Identify which cell holds the provided text, then report its (X, Y) central coordinate. 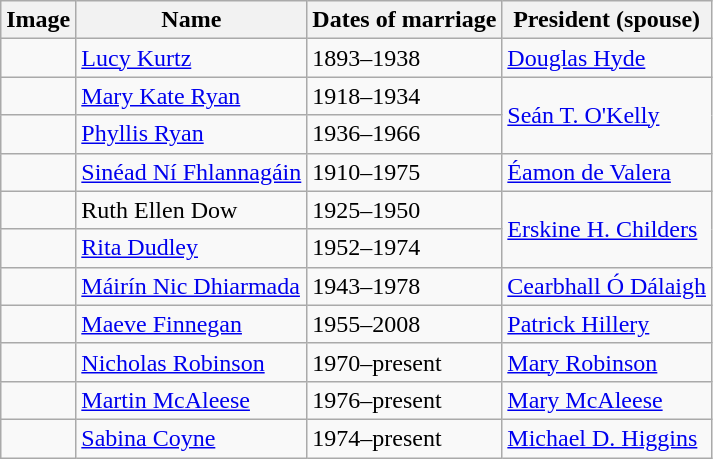
Nicholas Robinson (192, 362)
Mary Kate Ryan (192, 96)
1970–present (404, 362)
1952–1974 (404, 248)
Ruth Ellen Dow (192, 210)
1943–1978 (404, 286)
Mary Robinson (607, 362)
1910–1975 (404, 172)
1955–2008 (404, 324)
1925–1950 (404, 210)
Phyllis Ryan (192, 134)
Michael D. Higgins (607, 438)
Maeve Finnegan (192, 324)
Lucy Kurtz (192, 58)
Máirín Nic Dhiarmada (192, 286)
Éamon de Valera (607, 172)
Dates of marriage (404, 20)
1936–1966 (404, 134)
1976–present (404, 400)
Name (192, 20)
Sinéad Ní Fhlannagáin (192, 172)
1974–present (404, 438)
Cearbhall Ó Dálaigh (607, 286)
Erskine H. Childers (607, 229)
Martin McAleese (192, 400)
Sabina Coyne (192, 438)
1918–1934 (404, 96)
Patrick Hillery (607, 324)
President (spouse) (607, 20)
1893–1938 (404, 58)
Rita Dudley (192, 248)
Douglas Hyde (607, 58)
Image (38, 20)
Seán T. O'Kelly (607, 115)
Mary McAleese (607, 400)
